Output the (X, Y) coordinate of the center of the cell containing the given text.  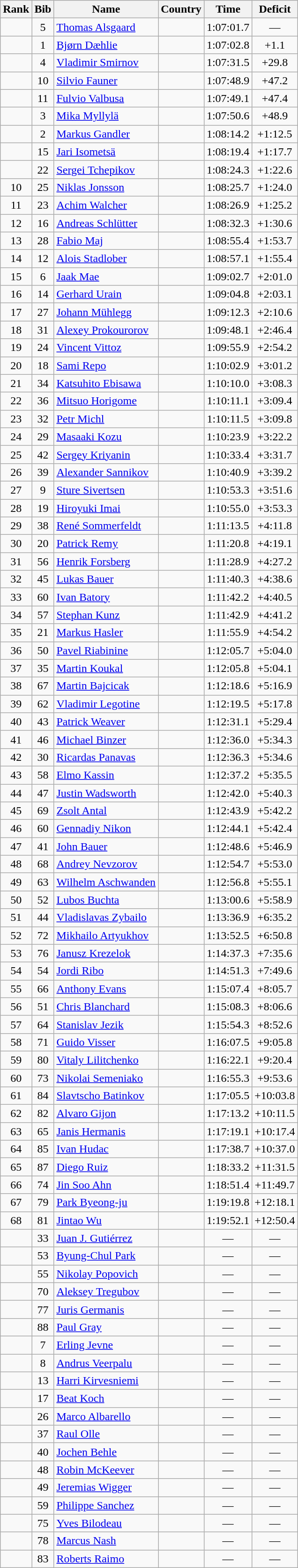
Henrik Forsberg (106, 562)
Fulvio Valbusa (106, 98)
+1:17.7 (275, 152)
Diego Ruiz (106, 1167)
Vladimir Legotine (106, 704)
1:09:04.8 (228, 294)
+5:34.3 (275, 739)
Name (106, 9)
Sergey Kriyanin (106, 454)
Vladimir Smirnov (106, 63)
Juan J. Gutiérrez (106, 1238)
Jin Soo Ahn (106, 1185)
+5:58.9 (275, 900)
Nikolay Popovich (106, 1274)
83 (43, 1559)
Erling Jevne (106, 1345)
+3:09.4 (275, 401)
Sture Sivertsen (106, 490)
1:08:32.3 (228, 223)
1:17:19.1 (228, 1131)
Slavtscho Batinkov (106, 1096)
+47.2 (275, 80)
Justin Wadsworth (106, 793)
Martin Bajcicak (106, 686)
9 (43, 490)
1:11:40.3 (228, 579)
Deficit (275, 9)
+5:16.9 (275, 686)
+11:31.5 (275, 1167)
Time (228, 9)
Vladislavas Zybailo (106, 918)
1:07:02.8 (228, 45)
Jari Isometsä (106, 152)
73 (43, 1078)
1:12:36.3 (228, 757)
Petr Michl (106, 419)
Andrus Veerpalu (106, 1363)
Chris Blanchard (106, 1006)
1:09:02.7 (228, 277)
Raul Olle (106, 1434)
+5:35.5 (275, 775)
Alvaro Gijon (106, 1114)
Stanislav Jezik (106, 1024)
1:07:31.5 (228, 63)
1:13:52.5 (228, 935)
+3:53.3 (275, 508)
1:09:55.9 (228, 348)
+2:10.6 (275, 312)
+4:54.2 (275, 633)
1:13:36.9 (228, 918)
1:12:44.1 (228, 829)
+1:30.6 (275, 223)
1:12:18.6 (228, 686)
Gerhard Urain (106, 294)
Mikhailo Artyukhov (106, 935)
+4:11.8 (275, 526)
Gennadiy Nikon (106, 829)
87 (43, 1167)
+5:42.4 (275, 829)
1:19:52.1 (228, 1220)
1:11:28.9 (228, 562)
84 (43, 1096)
Nikolai Semeniako (106, 1078)
Philippe Sanchez (106, 1505)
Michael Binzer (106, 739)
1:08:26.9 (228, 205)
+3:09.8 (275, 419)
Country (181, 9)
88 (43, 1327)
Jaak Mae (106, 277)
+2:01.0 (275, 277)
1:12:56.8 (228, 882)
1:10:40.9 (228, 472)
70 (43, 1291)
1:11:42.2 (228, 597)
+6:50.8 (275, 935)
+5:42.2 (275, 811)
Alexey Prokourorov (106, 330)
5 (43, 27)
1:16:55.3 (228, 1078)
+1:24.0 (275, 187)
Bjørn Dæhlie (106, 45)
1:15:07.4 (228, 989)
Jintao Wu (106, 1220)
1:15:08.3 (228, 1006)
1:08:24.3 (228, 169)
6 (43, 277)
+1:22.6 (275, 169)
Janusz Krezelok (106, 953)
80 (43, 1060)
1:10:11.5 (228, 419)
+10:03.8 (275, 1096)
Roberts Raimo (106, 1559)
Ivan Batory (106, 597)
1:12:19.5 (228, 704)
+5:04.0 (275, 650)
1:15:54.3 (228, 1024)
Mitsuo Horigome (106, 401)
+5:46.9 (275, 846)
1:11:55.9 (228, 633)
Lubos Buchta (106, 900)
1:17:05.5 (228, 1096)
Vincent Vittoz (106, 348)
Lukas Bauer (106, 579)
+1.1 (275, 45)
+4:41.2 (275, 615)
Robin McKeever (106, 1470)
René Sommerfeldt (106, 526)
1:16:07.5 (228, 1042)
+8:52.6 (275, 1024)
+5:17.8 (275, 704)
1:08:55.4 (228, 241)
1:10:10.0 (228, 383)
82 (43, 1114)
+1:53.7 (275, 241)
1:12:42.0 (228, 793)
8 (43, 1363)
Markus Hasler (106, 633)
+29.8 (275, 63)
+2:54.2 (275, 348)
Byung-Chul Park (106, 1256)
1:08:25.7 (228, 187)
+10:11.5 (275, 1114)
Marcus Nash (106, 1541)
Beat Koch (106, 1399)
1:10:23.9 (228, 437)
John Bauer (106, 846)
Rank (16, 9)
72 (43, 935)
+9:05.8 (275, 1042)
Achim Walcher (106, 205)
+1:55.4 (275, 259)
Paul Gray (106, 1327)
2 (43, 134)
1:13:00.6 (228, 900)
Masaaki Kozu (106, 437)
+3:39.2 (275, 472)
61 (16, 1096)
+10:37.0 (275, 1149)
1:19:19.8 (228, 1203)
Yves Bilodeau (106, 1523)
Park Byeong-ju (106, 1203)
1:10:53.3 (228, 490)
1:12:43.9 (228, 811)
3 (43, 116)
+7:49.6 (275, 971)
75 (43, 1523)
Janis Hermanis (106, 1131)
85 (43, 1149)
Anthony Evans (106, 989)
+10:17.4 (275, 1131)
81 (43, 1220)
1:11:42.9 (228, 615)
+5:29.4 (275, 722)
Juris Germanis (106, 1309)
1:12:37.2 (228, 775)
1:07:01.7 (228, 27)
1:17:13.2 (228, 1114)
+5:04.1 (275, 668)
Vitaly Lilitchenko (106, 1060)
+3:08.3 (275, 383)
+12:50.4 (275, 1220)
+4:38.6 (275, 579)
1:09:48.1 (228, 330)
+4:27.2 (275, 562)
Wilhelm Aschwanden (106, 882)
Stephan Kunz (106, 615)
1:17:38.7 (228, 1149)
Harri Kirvesniemi (106, 1381)
+9:20.4 (275, 1060)
Mika Myllylä (106, 116)
Andrey Nevzorov (106, 864)
Niklas Jonsson (106, 187)
Johann Mühlegg (106, 312)
+8:05.7 (275, 989)
Andreas Schlütter (106, 223)
Thomas Alsgaard (106, 27)
+9:53.6 (275, 1078)
Silvio Fauner (106, 80)
1:12:05.8 (228, 668)
1:07:49.1 (228, 98)
Ricardas Panavas (106, 757)
1:12:36.0 (228, 739)
+6:35.2 (275, 918)
Patrick Weaver (106, 722)
Alois Stadlober (106, 259)
79 (43, 1203)
1:10:33.4 (228, 454)
+12:18.1 (275, 1203)
1:07:50.6 (228, 116)
69 (43, 811)
+2:03.1 (275, 294)
Guido Visser (106, 1042)
1:11:20.8 (228, 544)
1:08:19.4 (228, 152)
+7:35.6 (275, 953)
1:12:31.1 (228, 722)
1:11:13.5 (228, 526)
77 (43, 1309)
+5:55.1 (275, 882)
+3:22.2 (275, 437)
+8:06.6 (275, 1006)
+3:31.7 (275, 454)
7 (43, 1345)
1:12:54.7 (228, 864)
Martin Koukal (106, 668)
+11:49.7 (275, 1185)
Marco Albarello (106, 1416)
+5:34.6 (275, 757)
1:08:14.2 (228, 134)
Jeremias Wigger (106, 1488)
1:09:12.3 (228, 312)
Bib (43, 9)
1:08:57.1 (228, 259)
1:12:48.6 (228, 846)
Pavel Riabinine (106, 650)
1:16:22.1 (228, 1060)
1:10:55.0 (228, 508)
+3:51.6 (275, 490)
Aleksey Tregubov (106, 1291)
Elmo Kassin (106, 775)
Sami Repo (106, 365)
1 (43, 45)
+48.9 (275, 116)
71 (43, 1042)
+47.4 (275, 98)
+1:25.2 (275, 205)
+4:19.1 (275, 544)
Sergei Tchepikov (106, 169)
1:07:48.9 (228, 80)
Jochen Behle (106, 1452)
+4:40.5 (275, 597)
1:18:33.2 (228, 1167)
1:14:37.3 (228, 953)
Patrick Remy (106, 544)
1:12:05.7 (228, 650)
Katsuhito Ebisawa (106, 383)
1:18:51.4 (228, 1185)
74 (43, 1185)
Hiroyuki Imai (106, 508)
+2:46.4 (275, 330)
Ivan Hudac (106, 1149)
76 (43, 953)
Zsolt Antal (106, 811)
+5:53.0 (275, 864)
1:10:02.9 (228, 365)
Fabio Maj (106, 241)
+3:01.2 (275, 365)
4 (43, 63)
Markus Gandler (106, 134)
1:10:11.1 (228, 401)
+1:12.5 (275, 134)
Jordi Ribo (106, 971)
Alexander Sannikov (106, 472)
1:14:51.3 (228, 971)
78 (43, 1541)
+5:40.3 (275, 793)
